Pinpoint the cell where the given text exists, returning its (X, Y) midpoint coordinate. 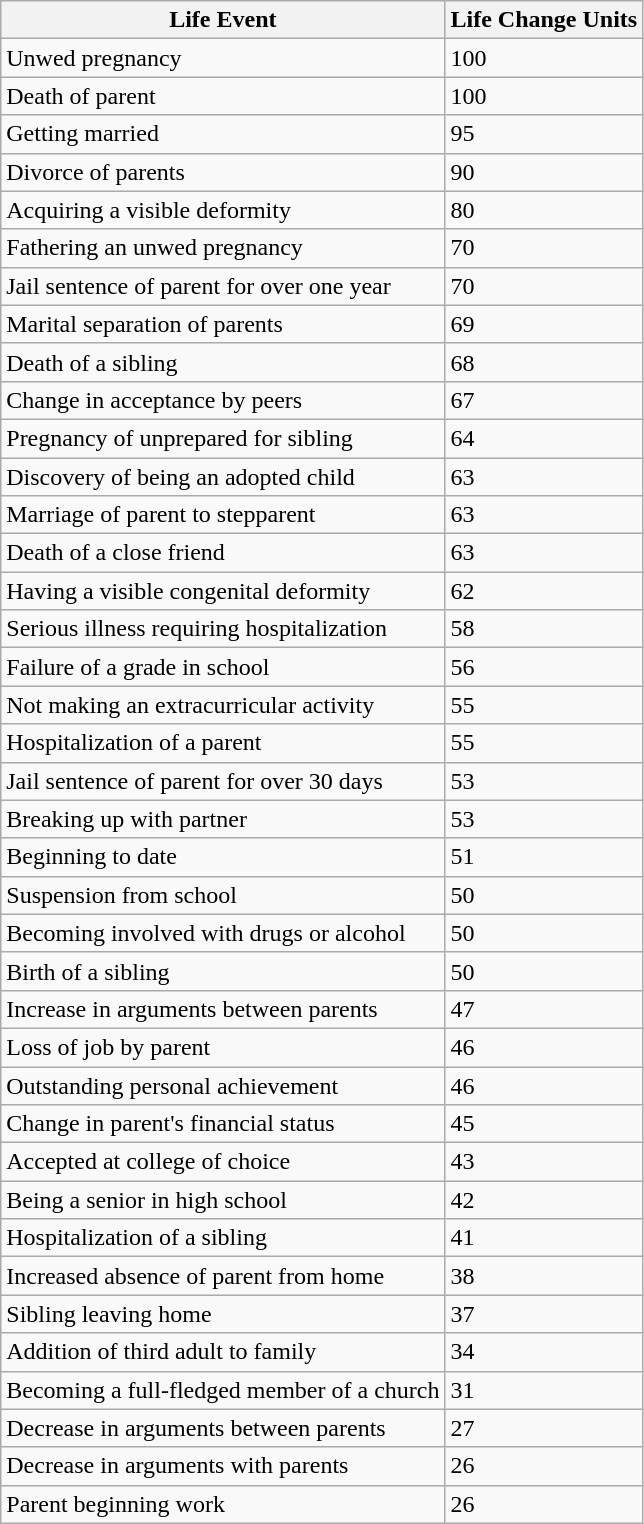
34 (544, 1352)
Getting married (223, 134)
Marriage of parent to stepparent (223, 515)
41 (544, 1238)
Becoming a full-fledged member of a church (223, 1390)
Hospitalization of a parent (223, 743)
68 (544, 362)
27 (544, 1428)
Life Change Units (544, 20)
Jail sentence of parent for over 30 days (223, 781)
Unwed pregnancy (223, 58)
62 (544, 591)
69 (544, 324)
Jail sentence of parent for over one year (223, 286)
Becoming involved with drugs or alcohol (223, 933)
Accepted at college of choice (223, 1162)
Increase in arguments between parents (223, 1009)
Death of parent (223, 96)
Loss of job by parent (223, 1047)
80 (544, 210)
90 (544, 172)
Decrease in arguments between parents (223, 1428)
38 (544, 1276)
Hospitalization of a sibling (223, 1238)
42 (544, 1200)
Change in parent's financial status (223, 1124)
47 (544, 1009)
95 (544, 134)
64 (544, 438)
Birth of a sibling (223, 971)
Divorce of parents (223, 172)
Increased absence of parent from home (223, 1276)
Suspension from school (223, 895)
Marital separation of parents (223, 324)
Fathering an unwed pregnancy (223, 248)
Failure of a grade in school (223, 667)
Not making an extracurricular activity (223, 705)
Pregnancy of unprepared for sibling (223, 438)
51 (544, 857)
Parent beginning work (223, 1504)
56 (544, 667)
Decrease in arguments with parents (223, 1466)
Discovery of being an adopted child (223, 477)
58 (544, 629)
37 (544, 1314)
Addition of third adult to family (223, 1352)
Life Event (223, 20)
Serious illness requiring hospitalization (223, 629)
Sibling leaving home (223, 1314)
Change in acceptance by peers (223, 400)
43 (544, 1162)
Death of a close friend (223, 553)
Death of a sibling (223, 362)
Being a senior in high school (223, 1200)
Breaking up with partner (223, 819)
Having a visible congenital deformity (223, 591)
67 (544, 400)
31 (544, 1390)
45 (544, 1124)
Acquiring a visible deformity (223, 210)
Outstanding personal achievement (223, 1085)
Beginning to date (223, 857)
